Return the (x, y) coordinate for the center point of the cell that contains the specified text.  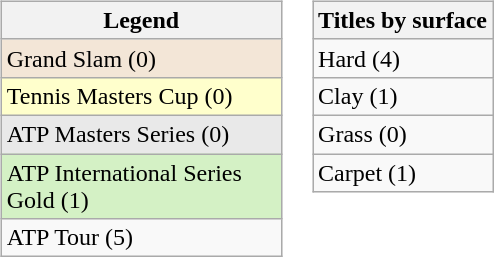
Grass (0) (403, 134)
Clay (1) (403, 96)
Legend (141, 20)
ATP Tour (5) (141, 238)
Carpet (1) (403, 173)
Hard (4) (403, 58)
Grand Slam (0) (141, 58)
Tennis Masters Cup (0) (141, 96)
ATP International Series Gold (1) (141, 186)
ATP Masters Series (0) (141, 134)
Titles by surface (403, 20)
